Detect which cell encompasses the target text, then output its [x, y] center coordinate. 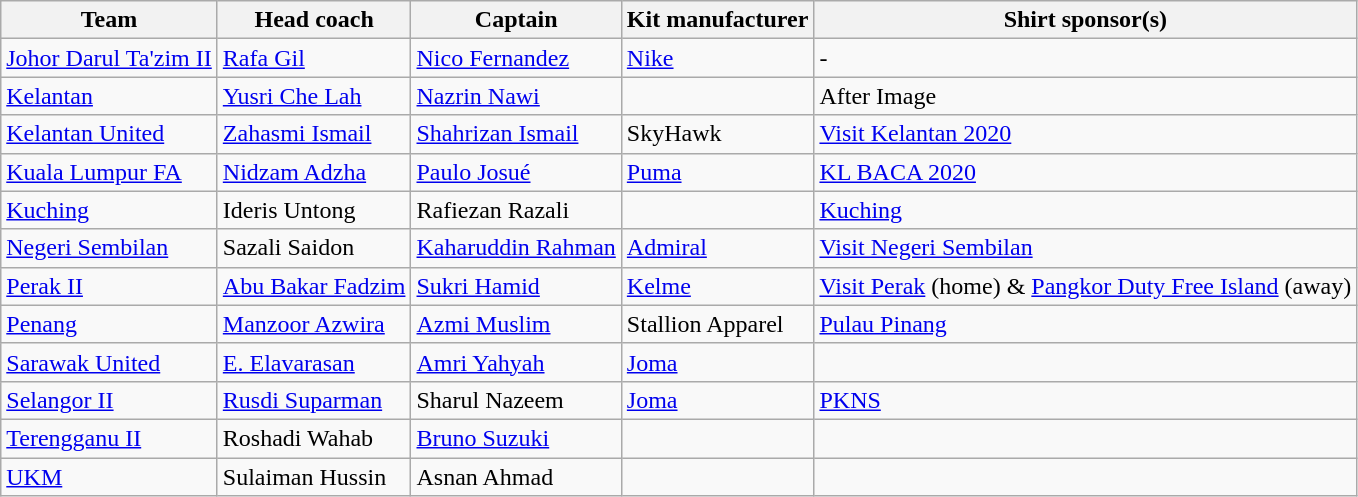
Yusri Che Lah [314, 96]
Bruno Suzuki [516, 438]
Manzoor Azwira [314, 324]
Sulaiman Hussin [314, 477]
KL BACA 2020 [1086, 172]
Rusdi Suparman [314, 400]
E. Elavarasan [314, 362]
Sarawak United [110, 362]
Asnan Ahmad [516, 477]
Kelme [718, 286]
UKM [110, 477]
Ideris Untong [314, 210]
PKNS [1086, 400]
Negeri Sembilan [110, 248]
Visit Negeri Sembilan [1086, 248]
Sharul Nazeem [516, 400]
Rafiezan Razali [516, 210]
Nike [718, 58]
Sukri Hamid [516, 286]
Sazali Saidon [314, 248]
Rafa Gil [314, 58]
Head coach [314, 20]
Visit Kelantan 2020 [1086, 134]
Kelantan [110, 96]
- [1086, 58]
Kelantan United [110, 134]
Johor Darul Ta'zim II [110, 58]
Captain [516, 20]
Selangor II [110, 400]
Nidzam Adzha [314, 172]
Roshadi Wahab [314, 438]
Paulo Josué [516, 172]
Nico Fernandez [516, 58]
Amri Yahyah [516, 362]
Pulau Pinang [1086, 324]
Abu Bakar Fadzim [314, 286]
Penang [110, 324]
Shahrizan Ismail [516, 134]
Kaharuddin Rahman [516, 248]
Kuala Lumpur FA [110, 172]
Kit manufacturer [718, 20]
Nazrin Nawi [516, 96]
Perak II [110, 286]
SkyHawk [718, 134]
Azmi Muslim [516, 324]
Zahasmi Ismail [314, 134]
Stallion Apparel [718, 324]
Puma [718, 172]
Admiral [718, 248]
Visit Perak (home) & Pangkor Duty Free Island (away) [1086, 286]
Team [110, 20]
Shirt sponsor(s) [1086, 20]
After Image [1086, 96]
Terengganu II [110, 438]
